Locate the cell with the specified text and output its (x, y) center coordinate. 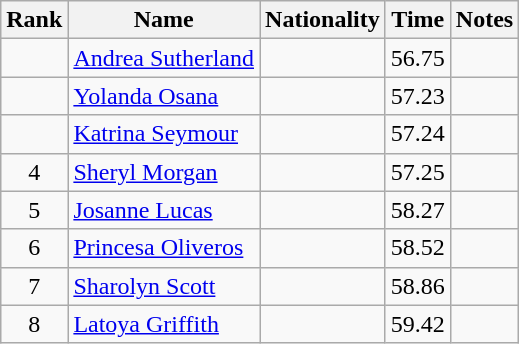
Nationality (323, 20)
7 (34, 286)
Rank (34, 20)
Princesa Oliveros (164, 248)
Latoya Griffith (164, 324)
6 (34, 248)
Sharolyn Scott (164, 286)
58.52 (418, 248)
Time (418, 20)
57.23 (418, 96)
58.27 (418, 210)
Katrina Seymour (164, 134)
58.86 (418, 286)
Name (164, 20)
Notes (484, 20)
Andrea Sutherland (164, 58)
Josanne Lucas (164, 210)
57.24 (418, 134)
Yolanda Osana (164, 96)
56.75 (418, 58)
57.25 (418, 172)
Sheryl Morgan (164, 172)
4 (34, 172)
8 (34, 324)
59.42 (418, 324)
5 (34, 210)
